Output the [X, Y] coordinate of the center of the cell containing the given text.  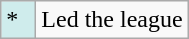
* [18, 20]
Led the league [112, 20]
